Locate the cell with the specified text and output its (x, y) center coordinate. 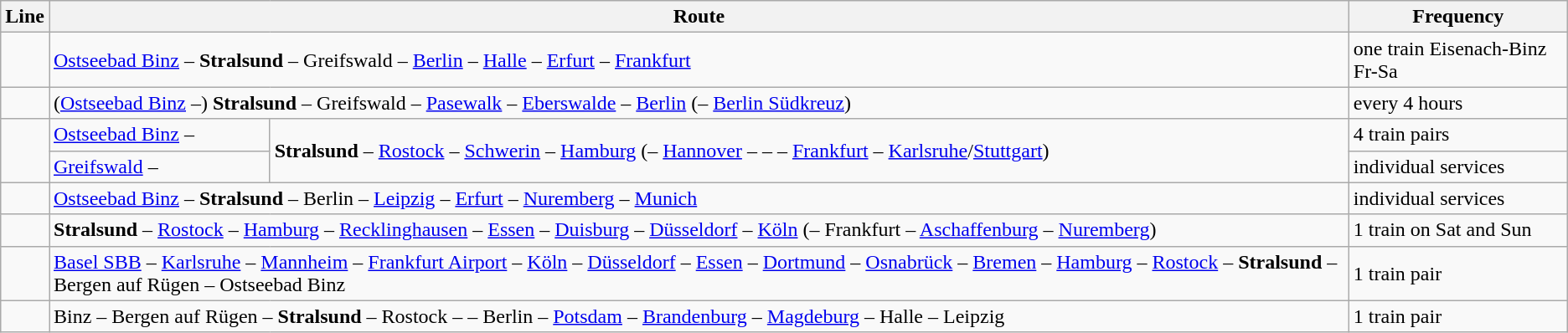
Ostseebad Binz – Stralsund – Greifswald – Berlin – Halle – Erfurt – Frankfurt (699, 60)
every 4 hours (1457, 103)
Stralsund – Rostock – Schwerin – Hamburg (– Hannover – – – Frankfurt – Karlsruhe/Stuttgart) (809, 151)
1 train on Sat and Sun (1457, 230)
4 train pairs (1457, 135)
Route (699, 17)
Ostseebad Binz – Stralsund – Berlin – Leipzig – Erfurt – Nuremberg – Munich (699, 198)
Frequency (1457, 17)
Ostseebad Binz – (159, 135)
one train Eisenach-Binz Fr-Sa (1457, 60)
Binz – Bergen auf Rügen – Stralsund – Rostock – – Berlin – Potsdam – Brandenburg – Magdeburg – Halle – Leipzig (699, 316)
(Ostseebad Binz –) Stralsund – Greifswald – Pasewalk – Eberswalde – Berlin (– Berlin Südkreuz) (699, 103)
Greifswald – (159, 166)
Line (25, 17)
Stralsund – Rostock – Hamburg – Recklinghausen – Essen – Duisburg – Düsseldorf – Köln (– Frankfurt – Aschaffenburg – Nuremberg) (699, 230)
